Scan for the cell matching the given text and deliver its (X, Y) coordinate at center. 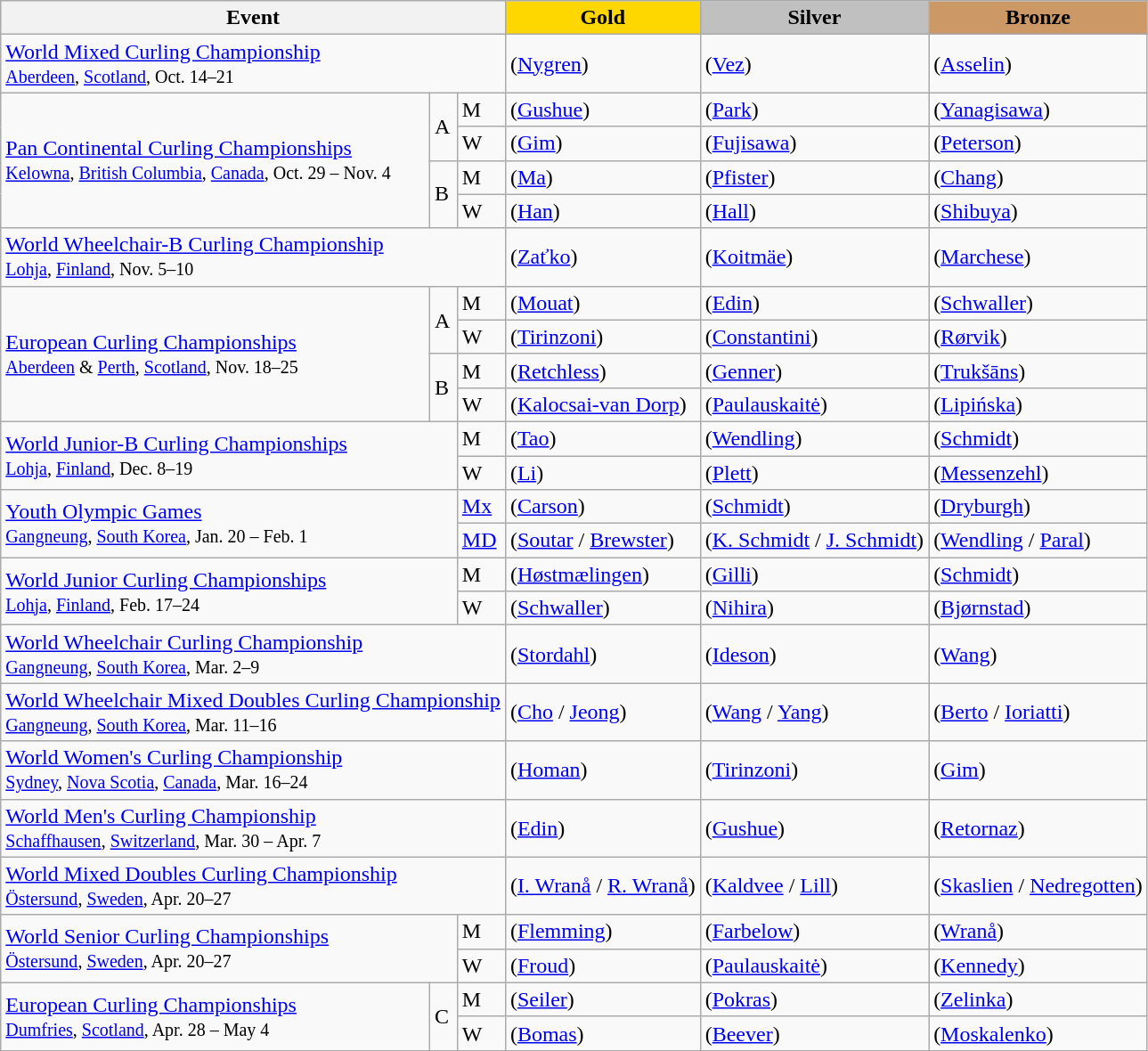
(Marchese) (1038, 257)
(Park) (814, 110)
Bronze (1038, 18)
(Cho / Jeong) (602, 713)
Event (253, 18)
C (444, 1016)
World Wheelchair Mixed Doubles Curling Championship Gangneung, South Korea, Mar. 11–16 (253, 713)
Gold (602, 18)
(Vez) (814, 64)
(Homan) (602, 770)
(Hall) (814, 211)
(Bomas) (602, 1033)
(Kennedy) (1038, 965)
World Mixed Curling Championship Aberdeen, Scotland, Oct. 14–21 (253, 64)
European Curling Championships Dumfries, Scotland, Apr. 28 – May 4 (216, 1016)
(Nihira) (814, 608)
(Wranå) (1038, 932)
(Gilli) (814, 574)
(Lipińska) (1038, 404)
(Kalocsai-van Dorp) (602, 404)
(Rørvik) (1038, 337)
(Asselin) (1038, 64)
(I. Wranå / R. Wranå) (602, 885)
(Genner) (814, 371)
(Zelinka) (1038, 999)
(Kaldvee / Lill) (814, 885)
(Pfister) (814, 177)
European Curling Championships Aberdeen & Perth, Scotland, Nov. 18–25 (216, 354)
(Dryburgh) (1038, 507)
(Skaslien / Nedregotten) (1038, 885)
(Stordahl) (602, 654)
(Retchless) (602, 371)
(Li) (602, 473)
(Bjørnstad) (1038, 608)
(Wang) (1038, 654)
(Berto / Ioriatti) (1038, 713)
(Flemming) (602, 932)
World Women's Curling Championship Sydney, Nova Scotia, Canada, Mar. 16–24 (253, 770)
Youth Olympic Games Gangneung, South Korea, Jan. 20 – Feb. 1 (230, 524)
(Koitmäe) (814, 257)
(Farbelow) (814, 932)
(Zaťko) (602, 257)
World Junior Curling Championships Lohja, Finland, Feb. 17–24 (230, 591)
(Constantini) (814, 337)
(Wendling / Paral) (1038, 541)
(Chang) (1038, 177)
World Senior Curling Championships Östersund, Sweden, Apr. 20–27 (230, 949)
(Mouat) (602, 303)
(Plett) (814, 473)
(Retornaz) (1038, 828)
(Pokras) (814, 999)
(Trukšāns) (1038, 371)
Mx (481, 507)
(Peterson) (1038, 143)
World Wheelchair Curling Championship Gangneung, South Korea, Mar. 2–9 (253, 654)
World Men's Curling Championship Schaffhausen, Switzerland, Mar. 30 – Apr. 7 (253, 828)
(Ma) (602, 177)
(Fujisawa) (814, 143)
(Soutar / Brewster) (602, 541)
World Mixed Doubles Curling Championship Östersund, Sweden, Apr. 20–27 (253, 885)
(Ideson) (814, 654)
MD (481, 541)
Silver (814, 18)
World Wheelchair-B Curling Championship Lohja, Finland, Nov. 5–10 (253, 257)
(Carson) (602, 507)
(Han) (602, 211)
(Beever) (814, 1033)
(Seiler) (602, 999)
Pan Continental Curling Championships Kelowna, British Columbia, Canada, Oct. 29 – Nov. 4 (216, 160)
(Shibuya) (1038, 211)
(Messenzehl) (1038, 473)
(K. Schmidt / J. Schmidt) (814, 541)
(Høstmælingen) (602, 574)
(Nygren) (602, 64)
(Moskalenko) (1038, 1033)
(Froud) (602, 965)
(Wang / Yang) (814, 713)
(Wendling) (814, 438)
World Junior-B Curling Championships Lohja, Finland, Dec. 8–19 (230, 455)
(Yanagisawa) (1038, 110)
(Tao) (602, 438)
